From the cell containing the given text, extract its center point as (X, Y) coordinate. 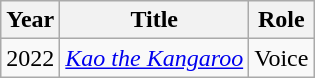
Kao the Kangaroo (154, 58)
2022 (30, 58)
Title (154, 20)
Year (30, 20)
Voice (282, 58)
Role (282, 20)
